Determine the [X, Y] coordinate at the center of the cell enclosing the given text.  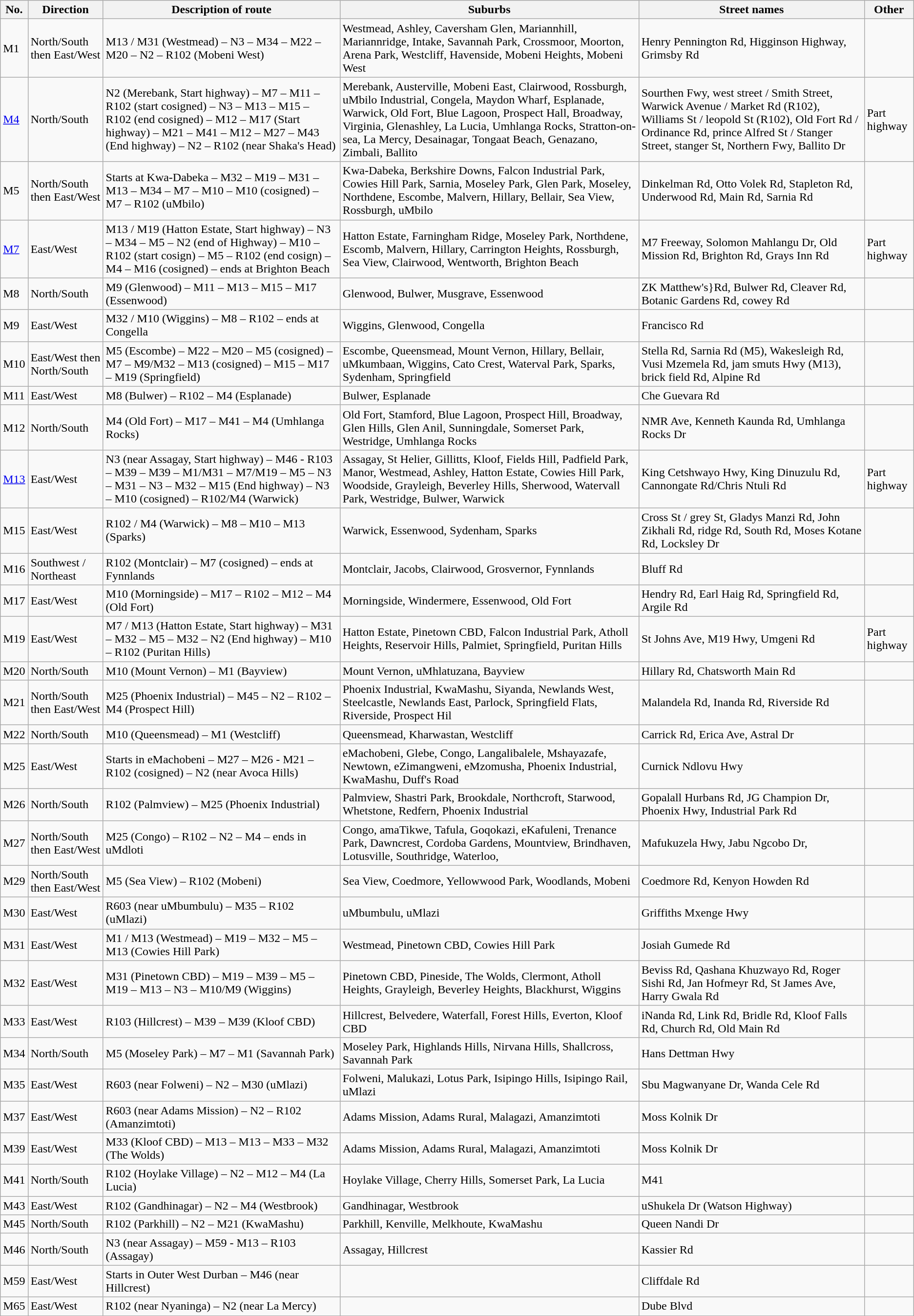
M17 [14, 601]
M1 / M13 (Westmead) – M19 – M32 – M5 – M13 (Cowies Hill Park) [222, 944]
Escombe, Queensmead, Mount Vernon, Hillary, Bellair, uMkumbaan, Wiggins, Cato Crest, Waterval Park, Sparks, Sydenham, Springfield [489, 364]
Malandela Rd, Inanda Rd, Riverside Rd [751, 703]
Westmead, Pinetown CBD, Cowies Hill Park [489, 944]
M7 / M13 (Hatton Estate, Start highway) – M31 – M32 – M5 – M32 – N2 (End highway) – M10 – R102 (Puritan Hills) [222, 639]
M10 (Queensmead) – M1 (Westcliff) [222, 734]
M10 (Mount Vernon) – M1 (Bayview) [222, 671]
Queensmead, Kharwastan, Westcliff [489, 734]
M25 (Congo) – R102 – N2 – M4 – ends in uMdloti [222, 843]
R102 (Parkhill) – N2 – M21 (KwaMashu) [222, 1224]
M19 [14, 639]
M4 [14, 119]
M31 [14, 944]
M43 [14, 1206]
M4 (Old Fort) – M17 – M41 – M4 (Umhlanga Rocks) [222, 427]
M34 [14, 1053]
Stella Rd, Sarnia Rd (M5), Wakesleigh Rd, Vusi Mzemela Rd, jam smuts Hwy (M13), brick field Rd, Alpine Rd [751, 364]
M46 [14, 1249]
M9 (Glenwood) – M11 – M13 – M15 – M17 (Essenwood) [222, 294]
M32 / M10 (Wiggins) – M8 – R102 – ends at Congella [222, 325]
N3 (near Assagay) – M59 - M13 – R103 (Assagay) [222, 1249]
Che Guevara Rd [751, 396]
Hendry Rd, Earl Haig Rd, Springfield Rd, Argile Rd [751, 601]
Hans Dettman Hwy [751, 1053]
M5 (Escombe) – M22 – M20 – M5 (cosigned) – M7 – M9/M32 – M13 (cosigned) – M15 – M17 – M19 (Springfield) [222, 364]
Gopalall Hurbans Rd, JG Champion Dr, Phoenix Hwy, Industrial Park Rd [751, 805]
Griffiths Mxenge Hwy [751, 913]
M5 (Sea View) – R102 (Mobeni) [222, 881]
Josiah Gumede Rd [751, 944]
eMachobeni, Glebe, Congo, Langalibalele, Mshayazafe, Newtown, eZimangweni, eMzomusha, Phoenix Industrial, KwaMashu, Duff's Road [489, 766]
Assagay, Hillcrest [489, 1249]
Cross St / grey St, Gladys Manzi Rd, John Zikhali Rd, ridge Rd, South Rd, Moses Kotane Rd, Locksley Dr [751, 530]
ZK Matthew's}Rd, Bulwer Rd, Cleaver Rd, Botanic Gardens Rd, cowey Rd [751, 294]
R102 (near Nyaninga) – N2 (near La Mercy) [222, 1306]
M1 [14, 48]
St Johns Ave, M19 Hwy, Umgeni Rd [751, 639]
Mount Vernon, uMhlatuzana, Bayview [489, 671]
M25 (Phoenix Industrial) – M45 – N2 – R102 – M4 (Prospect Hill) [222, 703]
Pinetown CBD, Pineside, The Wolds, Clermont, Atholl Heights, Grayleigh, Beverley Heights, Blackhurst, Wiggins [489, 983]
R102 / M4 (Warwick) – M8 – M10 – M13 (Sparks) [222, 530]
M12 [14, 427]
Carrick Rd, Erica Ave, Astral Dr [751, 734]
R102 (Hoylake Village) – N2 – M12 – M4 (La Lucia) [222, 1181]
M8 (Bulwer) – R102 – M4 (Esplanade) [222, 396]
M31 (Pinetown CBD) – M19 – M39 – M5 – M19 – M13 – N3 – M10/M9 (Wiggins) [222, 983]
Hoylake Village, Cherry Hills, Somerset Park, La Lucia [489, 1181]
Hatton Estate, Pinetown CBD, Falcon Industrial Park, Atholl Heights, Reservoir Hills, Palmiet, Springfield, Puritan Hills [489, 639]
M27 [14, 843]
Direction [65, 10]
M13 [14, 479]
M59 [14, 1281]
R603 (near uMbumbulu) – M35 – R102 (uMlazi) [222, 913]
Queen Nandi Dr [751, 1224]
Folweni, Malukazi, Lotus Park, Isipingo Hills, Isipingo Rail, uMlazi [489, 1085]
M29 [14, 881]
Suburbs [489, 10]
Mafukuzela Hwy, Jabu Ngcobo Dr, [751, 843]
M35 [14, 1085]
Beviss Rd, Qashana Khuzwayo Rd, Roger Sishi Rd, Jan Hofmeyr Rd, St James Ave, Harry Gwala Rd [751, 983]
M20 [14, 671]
R102 (Gandhinagar) – N2 – M4 (Westbrook) [222, 1206]
M10 [14, 364]
Sbu Magwanyane Dr, Wanda Cele Rd [751, 1085]
Starts in eMachobeni – M27 – M26 - M21 – R102 (cosigned) – N2 (near Avoca Hills) [222, 766]
M21 [14, 703]
M16 [14, 568]
Morningside, Windermere, Essenwood, Old Fort [489, 601]
M7 [14, 249]
M8 [14, 294]
Congo, amaTikwe, Tafula, Goqokazi, eKafuleni, Trenance Park, Dawncrest, Cordoba Gardens, Mountview, Brindhaven, Lotusville, Southridge, Waterloo, [489, 843]
Moseley Park, Highlands Hills, Nirvana Hills, Shallcross, Savannah Park [489, 1053]
Montclair, Jacobs, Clairwood, Grosvernor, Fynnlands [489, 568]
M11 [14, 396]
Dinkelman Rd, Otto Volek Rd, Stapleton Rd, Underwood Rd, Main Rd, Sarnia Rd [751, 190]
M5 (Moseley Park) – M7 – M1 (Savannah Park) [222, 1053]
M33 (Kloof CBD) – M13 – M13 – M33 – M32 (The Wolds) [222, 1149]
East/West then North/South [65, 364]
M15 [14, 530]
Kassier Rd [751, 1249]
uMbumbulu, uMlazi [489, 913]
M13 / M31 (Westmead) – N3 – M34 – M22 – M20 – N2 – R102 (Mobeni West) [222, 48]
No. [14, 10]
Sea View, Coedmore, Yellowwood Park, Woodlands, Mobeni [489, 881]
R603 (near Adams Mission) – N2 – R102 (Amanzimtoti) [222, 1116]
Street names [751, 10]
Old Fort, Stamford, Blue Lagoon, Prospect Hill, Broadway, Glen Hills, Glen Anil, Sunningdale, Somerset Park, Westridge, Umhlanga Rocks [489, 427]
M25 [14, 766]
M32 [14, 983]
M7 Freeway, Solomon Mahlangu Dr, Old Mission Rd, Brighton Rd, Grays Inn Rd [751, 249]
Bluff Rd [751, 568]
NMR Ave, Kenneth Kaunda Rd, Umhlanga Rocks Dr [751, 427]
M39 [14, 1149]
Starts in Outer West Durban – M46 (near Hillcrest) [222, 1281]
Warwick, Essenwood, Sydenham, Sparks [489, 530]
R603 (near Folweni) – N2 – M30 (uMlazi) [222, 1085]
Palmview, Shastri Park, Brookdale, Northcroft, Starwood, Whetstone, Redfern, Phoenix Industrial [489, 805]
Hillcrest, Belvedere, Waterfall, Forest Hills, Everton, Kloof CBD [489, 1022]
Bulwer, Esplanade [489, 396]
iNanda Rd, Link Rd, Bridle Rd, Kloof Falls Rd, Church Rd, Old Main Rd [751, 1022]
Cliffdale Rd [751, 1281]
Starts at Kwa-Dabeka – M32 – M19 – M31 – M13 – M34 – M7 – M10 – M10 (cosigned) – M7 – R102 (uMbilo) [222, 190]
M45 [14, 1224]
M5 [14, 190]
M10 (Morningside) – M17 – R102 – M12 – M4 (Old Fort) [222, 601]
Description of route [222, 10]
King Cetshwayo Hwy, King Dinuzulu Rd, Cannongate Rd/Chris Ntuli Rd [751, 479]
R103 (Hillcrest) – M39 – M39 (Kloof CBD) [222, 1022]
uShukela Dr (Watson Highway) [751, 1206]
Henry Pennington Rd, Higginson Highway, Grimsby Rd [751, 48]
M33 [14, 1022]
M22 [14, 734]
M65 [14, 1306]
M37 [14, 1116]
Wiggins, Glenwood, Congella [489, 325]
Parkhill, Kenville, Melkhoute, KwaMashu [489, 1224]
Phoenix Industrial, KwaMashu, Siyanda, Newlands West, Steelcastle, Newlands East, Parlock, Springfield Flats, Riverside, Prospect Hil [489, 703]
M9 [14, 325]
Hillary Rd, Chatsworth Main Rd [751, 671]
R102 (Palmview) – M25 (Phoenix Industrial) [222, 805]
R102 (Montclair) – M7 (cosigned) – ends at Fynnlands [222, 568]
Francisco Rd [751, 325]
Gandhinagar, Westbrook [489, 1206]
Dube Blvd [751, 1306]
Other [889, 10]
Coedmore Rd, Kenyon Howden Rd [751, 881]
M30 [14, 913]
Glenwood, Bulwer, Musgrave, Essenwood [489, 294]
M26 [14, 805]
Curnick Ndlovu Hwy [751, 766]
Southwest / Northeast [65, 568]
